Determine the [X, Y] coordinate at the center of the cell enclosing the given text.  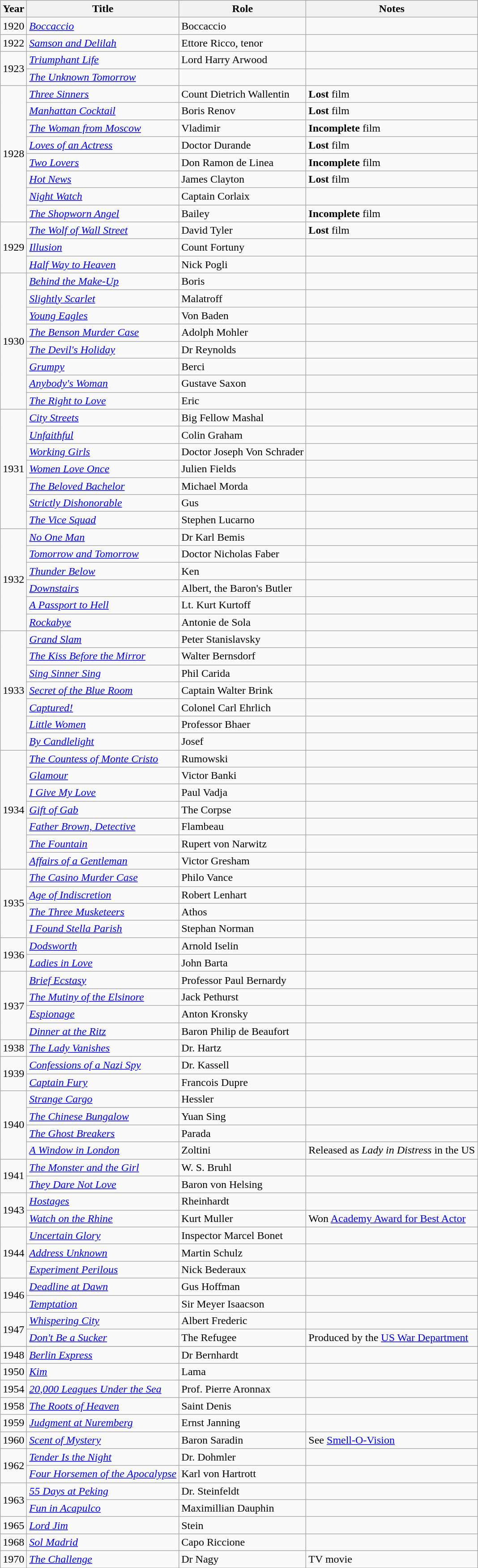
The Benson Murder Case [103, 333]
Half Way to Heaven [103, 265]
Doctor Joseph Von Schrader [243, 452]
The Monster and the Girl [103, 1167]
Jack Pethurst [243, 997]
Albert Frederic [243, 1321]
The Fountain [103, 844]
Count Dietrich Wallentin [243, 94]
Colonel Carl Ehrlich [243, 707]
1962 [13, 1465]
Watch on the Rhine [103, 1218]
Saint Denis [243, 1406]
1936 [13, 954]
Strictly Dishonorable [103, 503]
The Lady Vanishes [103, 1048]
1938 [13, 1048]
Role [243, 9]
Rupert von Narwitz [243, 844]
The Countess of Monte Cristo [103, 759]
1960 [13, 1440]
Flambeau [243, 827]
1947 [13, 1329]
Dr. Steinfeldt [243, 1491]
1920 [13, 26]
1931 [13, 469]
Boris Renov [243, 111]
1933 [13, 690]
City Streets [103, 418]
Sol Madrid [103, 1542]
1944 [13, 1252]
Illusion [103, 248]
Working Girls [103, 452]
Albert, the Baron's Butler [243, 588]
Gustave Saxon [243, 384]
Doctor Durande [243, 145]
Antonie de Sola [243, 622]
Berlin Express [103, 1355]
Dr Bernhardt [243, 1355]
See Smell-O-Vision [392, 1440]
Night Watch [103, 196]
The Three Musketeers [103, 912]
Espionage [103, 1014]
James Clayton [243, 179]
Colin Graham [243, 435]
Dodsworth [103, 946]
John Barta [243, 963]
Zoltini [243, 1150]
Boris [243, 282]
Ken [243, 571]
Kurt Muller [243, 1218]
Manhattan Cocktail [103, 111]
Father Brown, Detective [103, 827]
1937 [13, 1005]
The Shopworn Angel [103, 214]
Arnold Iselin [243, 946]
W. S. Bruhl [243, 1167]
The Mutiny of the Elsinore [103, 997]
Ernst Janning [243, 1423]
Thunder Below [103, 571]
Nick Bederaux [243, 1269]
Peter Stanislavsky [243, 639]
Stephan Norman [243, 929]
Adolph Mohler [243, 333]
Berci [243, 367]
Confessions of a Nazi Spy [103, 1065]
1940 [13, 1125]
1963 [13, 1500]
The Right to Love [103, 401]
1939 [13, 1074]
No One Man [103, 537]
The Devil's Holiday [103, 350]
Loves of an Actress [103, 145]
The Challenge [103, 1559]
Hot News [103, 179]
Gus [243, 503]
The Unknown Tomorrow [103, 77]
Year [13, 9]
Dr Reynolds [243, 350]
I Give My Love [103, 793]
Triumphant Life [103, 60]
Michael Morda [243, 486]
Hostages [103, 1201]
Karl von Hartrott [243, 1474]
Professor Bhaer [243, 724]
Notes [392, 9]
The Woman from Moscow [103, 128]
Josef [243, 741]
1922 [13, 43]
I Found Stella Parish [103, 929]
Lt. Kurt Kurtoff [243, 605]
TV movie [392, 1559]
They Dare Not Love [103, 1184]
Martin Schulz [243, 1252]
Affairs of a Gentleman [103, 861]
David Tyler [243, 231]
Address Unknown [103, 1252]
Produced by the US War Department [392, 1338]
Phil Carida [243, 673]
Count Fortuny [243, 248]
Whispering City [103, 1321]
Philo Vance [243, 878]
Rockabye [103, 622]
1928 [13, 154]
55 Days at Peking [103, 1491]
Baron Philip de Beaufort [243, 1031]
20,000 Leagues Under the Sea [103, 1389]
Fun in Acapulco [103, 1508]
Young Eagles [103, 316]
Lord Harry Arwood [243, 60]
Rumowski [243, 759]
Dr Karl Bemis [243, 537]
Baron von Helsing [243, 1184]
Vladimir [243, 128]
Released as Lady in Distress in the US [392, 1150]
The Beloved Bachelor [103, 486]
Captain Corlaix [243, 196]
Slightly Scarlet [103, 299]
Nick Pogli [243, 265]
Four Horsemen of the Apocalypse [103, 1474]
1959 [13, 1423]
Francois Dupre [243, 1082]
1970 [13, 1559]
Brief Ecstasy [103, 980]
Hessler [243, 1099]
Ladies in Love [103, 963]
1948 [13, 1355]
Paul Vadja [243, 793]
1934 [13, 810]
1930 [13, 341]
Yuan Sing [243, 1116]
Captured! [103, 707]
Kim [103, 1372]
Age of Indiscretion [103, 895]
1923 [13, 68]
Captain Fury [103, 1082]
Julien Fields [243, 469]
Baron Saradin [243, 1440]
Lord Jim [103, 1525]
Doctor Nicholas Faber [243, 554]
Uncertain Glory [103, 1235]
The Roots of Heaven [103, 1406]
Eric [243, 401]
Glamour [103, 776]
1950 [13, 1372]
1943 [13, 1210]
Temptation [103, 1304]
Women Love Once [103, 469]
Rheinhardt [243, 1201]
Capo Riccione [243, 1542]
Robert Lenhart [243, 895]
Athos [243, 912]
Anton Kronsky [243, 1014]
Inspector Marcel Bonet [243, 1235]
Dr. Dohmler [243, 1457]
Judgment at Nuremberg [103, 1423]
Bailey [243, 214]
The Wolf of Wall Street [103, 231]
1965 [13, 1525]
A Window in London [103, 1150]
Victor Gresham [243, 861]
Ettore Ricco, tenor [243, 43]
Grumpy [103, 367]
Anybody's Woman [103, 384]
Walter Bernsdorf [243, 656]
Two Lovers [103, 162]
By Candlelight [103, 741]
Tomorrow and Tomorrow [103, 554]
1935 [13, 903]
The Chinese Bungalow [103, 1116]
The Casino Murder Case [103, 878]
Victor Banki [243, 776]
Grand Slam [103, 639]
Professor Paul Bernardy [243, 980]
Gift of Gab [103, 810]
Behind the Make-Up [103, 282]
Secret of the Blue Room [103, 690]
Three Sinners [103, 94]
Don't Be a Sucker [103, 1338]
1941 [13, 1176]
Von Baden [243, 316]
Don Ramon de Linea [243, 162]
Big Fellow Mashal [243, 418]
Lama [243, 1372]
Stephen Lucarno [243, 520]
Captain Walter Brink [243, 690]
Experiment Perilous [103, 1269]
Tender Is the Night [103, 1457]
Dr. Hartz [243, 1048]
The Corpse [243, 810]
Downstairs [103, 588]
Malatroff [243, 299]
1968 [13, 1542]
Sing Sinner Sing [103, 673]
1929 [13, 248]
1958 [13, 1406]
The Refugee [243, 1338]
Sir Meyer Isaacson [243, 1304]
The Kiss Before the Mirror [103, 656]
Parada [243, 1133]
Scent of Mystery [103, 1440]
Dr Nagy [243, 1559]
Title [103, 9]
1932 [13, 580]
Dinner at the Ritz [103, 1031]
Deadline at Dawn [103, 1286]
Unfaithful [103, 435]
Strange Cargo [103, 1099]
Dr. Kassell [243, 1065]
Little Women [103, 724]
1946 [13, 1295]
The Vice Squad [103, 520]
Gus Hoffman [243, 1286]
Won Academy Award for Best Actor [392, 1218]
Prof. Pierre Aronnax [243, 1389]
A Passport to Hell [103, 605]
Samson and Delilah [103, 43]
Maximillian Dauphin [243, 1508]
The Ghost Breakers [103, 1133]
Stein [243, 1525]
1954 [13, 1389]
